Extract the (x, y) coordinate from the center of the cell holding the provided text.  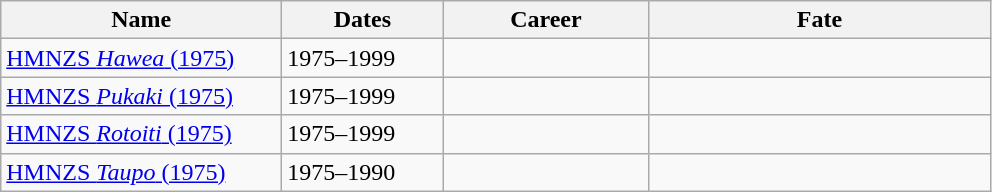
HMNZS Taupo (1975) (142, 172)
1975–1990 (362, 172)
Fate (820, 20)
Name (142, 20)
Dates (362, 20)
Career (546, 20)
HMNZS Rotoiti (1975) (142, 134)
HMNZS Pukaki (1975) (142, 96)
HMNZS Hawea (1975) (142, 58)
